For the text-containing cell, return its midpoint in (x, y) coordinate format. 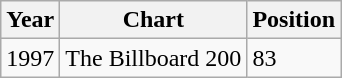
Position (294, 20)
1997 (30, 58)
Year (30, 20)
Chart (154, 20)
The Billboard 200 (154, 58)
83 (294, 58)
